Capture the cell that displays the provided text and extract its [X, Y] central coordinate. 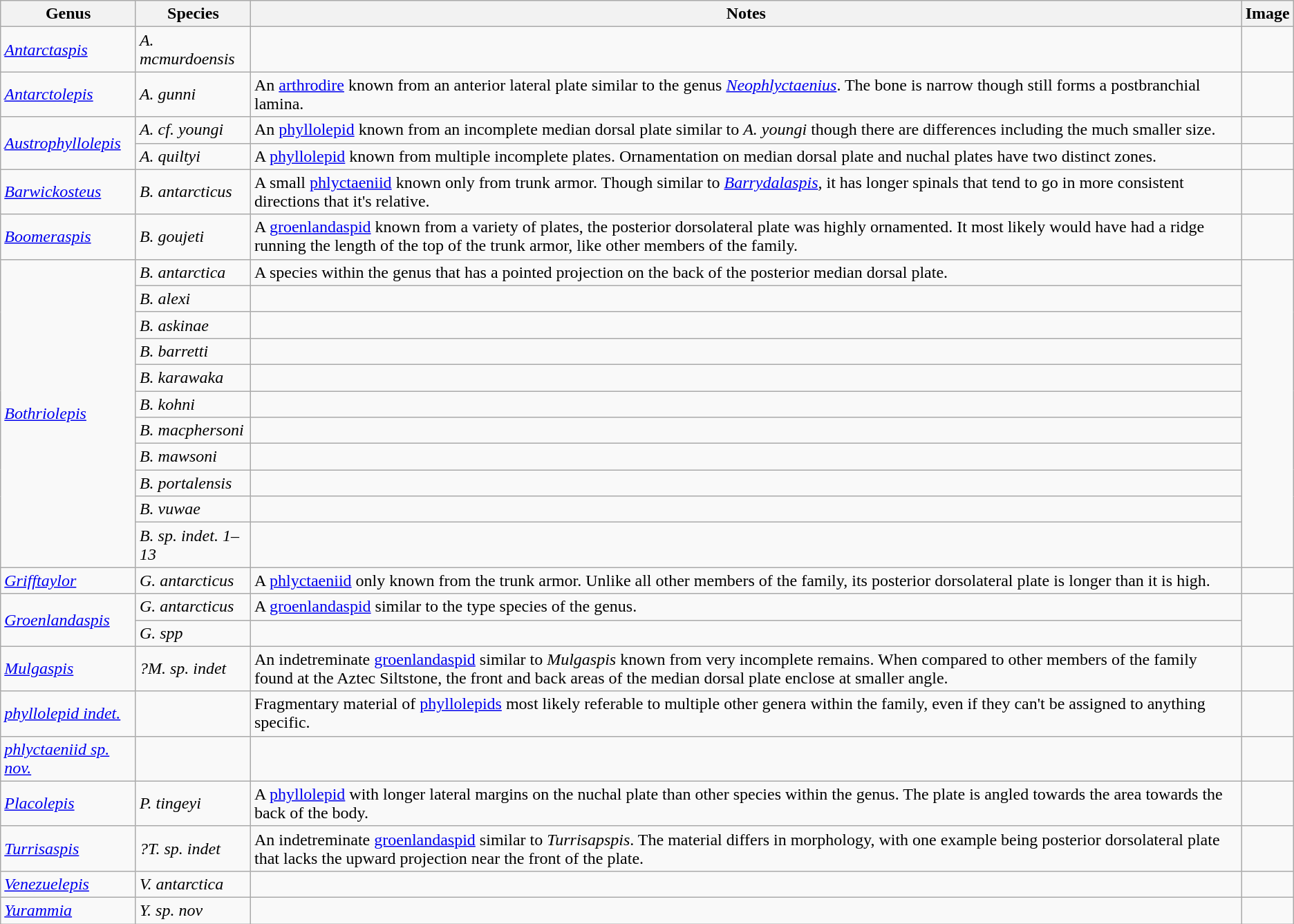
A. cf. youngi [193, 130]
A phlyctaeniid only known from the trunk armor. Unlike all other members of the family, its posterior dorsolateral plate is longer than it is high. [746, 581]
Boomeraspis [68, 236]
Antarctaspis [68, 50]
Notes [746, 14]
B. vuwae [193, 509]
B. portalensis [193, 483]
B. karawaka [193, 377]
A. quiltyi [193, 156]
phyllolepid indet. [68, 713]
B. alexi [193, 299]
Grifftaylor [68, 581]
Bothriolepis [68, 413]
An phyllolepid known from an incomplete median dorsal plate similar to A. youngi though there are differences including the much smaller size. [746, 130]
?T. sp. indet [193, 849]
Barwickosteus [68, 192]
B. antarcticus [193, 192]
Antarctolepis [68, 94]
?M. sp. indet [193, 669]
B. askinae [193, 325]
B. macphersoni [193, 431]
A. mcmurdoensis [193, 50]
Venezuelepis [68, 884]
Image [1268, 14]
A groenlandaspid similar to the type species of the genus. [746, 607]
B. sp. indet. 1–13 [193, 545]
Turrisaspis [68, 849]
P. tingeyi [193, 803]
B. barretti [193, 351]
A. gunni [193, 94]
phlyctaeniid sp. nov. [68, 759]
Species [193, 14]
B. mawsoni [193, 457]
B. goujeti [193, 236]
V. antarctica [193, 884]
Placolepis [68, 803]
Genus [68, 14]
A species within the genus that has a pointed projection on the back of the posterior median dorsal plate. [746, 272]
A phyllolepid known from multiple incomplete plates. Ornamentation on median dorsal plate and nuchal plates have two distinct zones. [746, 156]
B. antarctica [193, 272]
Groenlandaspis [68, 620]
Y. sp. nov [193, 910]
Mulgaspis [68, 669]
Yurammia [68, 910]
G. spp [193, 633]
B. kohni [193, 404]
Austrophyllolepis [68, 143]
